Output the (x, y) coordinate of the center of the cell containing the given text.  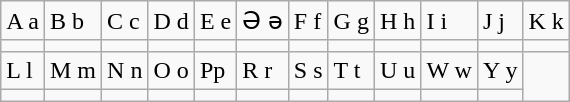
T t (351, 70)
O o (171, 70)
G g (351, 21)
M m (72, 70)
Y y (500, 70)
H h (397, 21)
C c (125, 21)
A a (23, 21)
N n (125, 70)
E e (215, 21)
U u (397, 70)
B b (72, 21)
Ə ə (263, 21)
F f (308, 21)
R r (263, 70)
W w (450, 70)
D d (171, 21)
Pp (215, 70)
K k (546, 21)
I i (450, 21)
L l (23, 70)
J j (500, 21)
S s (308, 70)
